Scan for the cell matching the given text and deliver its [x, y] coordinate at center. 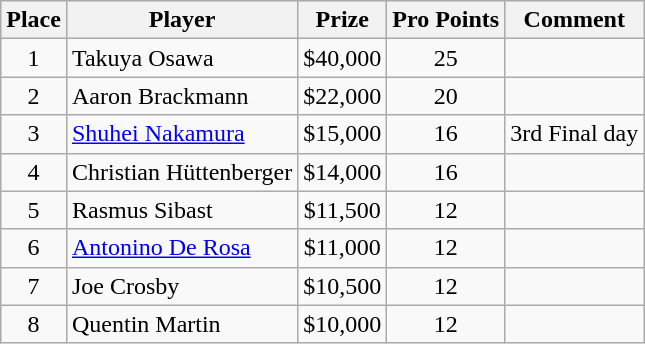
25 [446, 58]
$10,500 [342, 286]
7 [34, 286]
3 [34, 134]
Pro Points [446, 20]
$40,000 [342, 58]
Joe Crosby [182, 286]
Player [182, 20]
Takuya Osawa [182, 58]
5 [34, 210]
1 [34, 58]
2 [34, 96]
Aaron Brackmann [182, 96]
8 [34, 324]
$22,000 [342, 96]
Comment [574, 20]
4 [34, 172]
Place [34, 20]
$10,000 [342, 324]
Antonino De Rosa [182, 248]
$15,000 [342, 134]
Shuhei Nakamura [182, 134]
$14,000 [342, 172]
20 [446, 96]
$11,500 [342, 210]
6 [34, 248]
Rasmus Sibast [182, 210]
3rd Final day [574, 134]
$11,000 [342, 248]
Quentin Martin [182, 324]
Christian Hüttenberger [182, 172]
Prize [342, 20]
